Return the (X, Y) coordinate for the center point of the cell that contains the specified text.  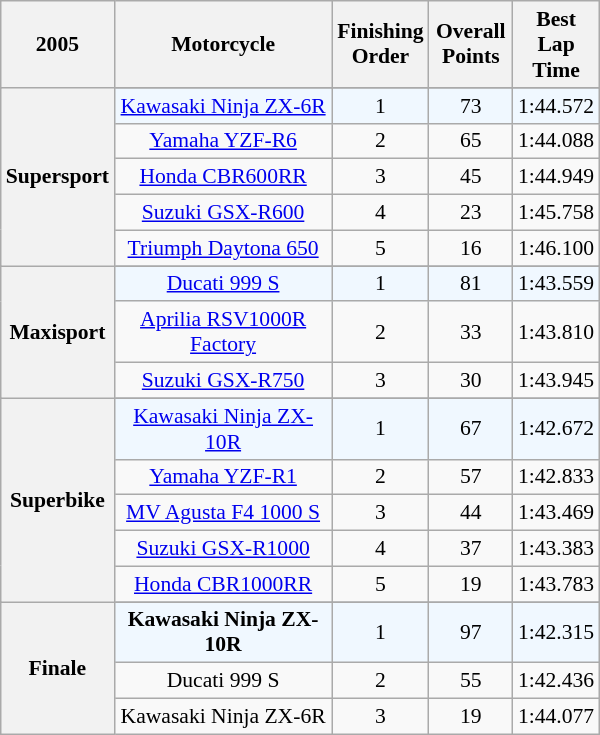
30 (471, 381)
Suzuki GSX-R600 (223, 213)
1:44.077 (556, 717)
Aprilia RSV1000R Factory (223, 332)
Suzuki GSX-R1000 (223, 549)
23 (471, 213)
55 (471, 681)
1:42.833 (556, 477)
81 (471, 284)
57 (471, 477)
44 (471, 513)
Honda CBR600RR (223, 177)
33 (471, 332)
1:45.758 (556, 213)
2005 (58, 44)
1:43.383 (556, 549)
45 (471, 177)
Suzuki GSX-R750 (223, 381)
65 (471, 141)
Triumph Daytona 650 (223, 248)
73 (471, 106)
Finale (58, 668)
1:42.436 (556, 681)
Maxisport (58, 332)
16 (471, 248)
67 (471, 428)
1:43.469 (556, 513)
1:43.945 (556, 381)
1:44.949 (556, 177)
MV Agusta F4 1000 S (223, 513)
Motorcycle (223, 44)
1:44.088 (556, 141)
Finishing Order (380, 44)
1:42.672 (556, 428)
1:43.783 (556, 584)
97 (471, 632)
Yamaha YZF-R1 (223, 477)
Best Lap Time (556, 44)
1:43.559 (556, 284)
Honda CBR1000RR (223, 584)
37 (471, 549)
1:46.100 (556, 248)
Overall Points (471, 44)
1:44.572 (556, 106)
Yamaha YZF-R6 (223, 141)
Superbike (58, 500)
Supersport (58, 177)
1:42.315 (556, 632)
1:43.810 (556, 332)
